Identify which cell holds the provided text, then report its (x, y) central coordinate. 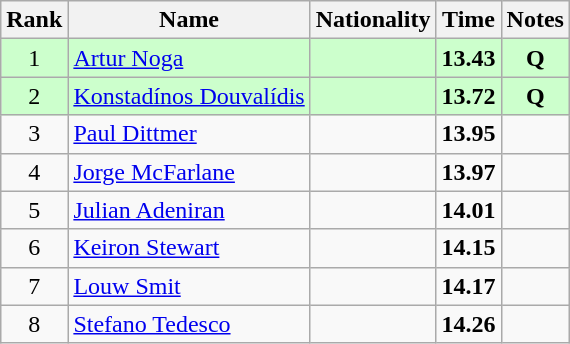
Time (468, 20)
13.72 (468, 96)
7 (34, 286)
Artur Noga (189, 58)
1 (34, 58)
Louw Smit (189, 286)
Nationality (373, 20)
5 (34, 210)
Stefano Tedesco (189, 324)
2 (34, 96)
13.95 (468, 134)
Paul Dittmer (189, 134)
14.17 (468, 286)
4 (34, 172)
Notes (535, 20)
Konstadínos Douvalídis (189, 96)
13.97 (468, 172)
3 (34, 134)
14.01 (468, 210)
8 (34, 324)
Name (189, 20)
Julian Adeniran (189, 210)
14.26 (468, 324)
13.43 (468, 58)
Rank (34, 20)
6 (34, 248)
Keiron Stewart (189, 248)
14.15 (468, 248)
Jorge McFarlane (189, 172)
